Pinpoint the cell where the given text exists, returning its [x, y] midpoint coordinate. 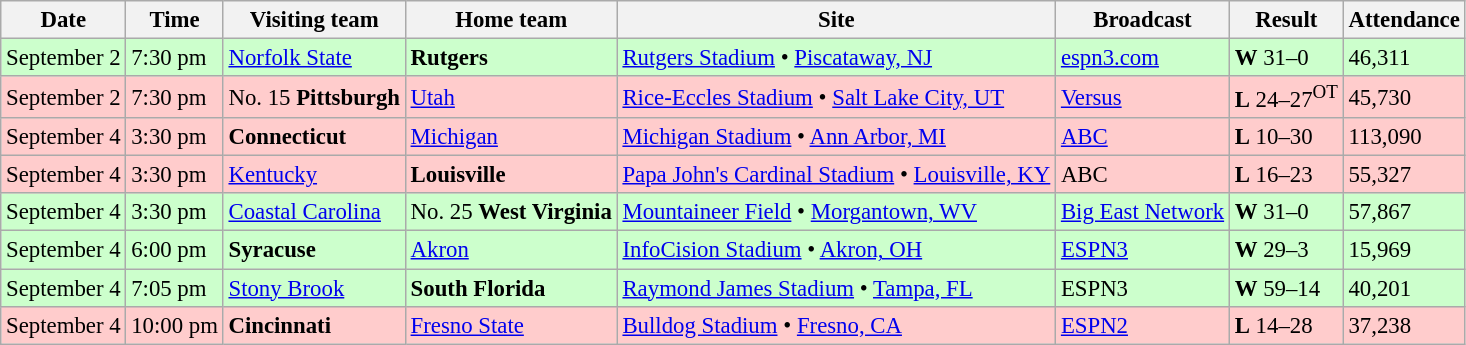
Time [174, 20]
Rice-Eccles Stadium • Salt Lake City, UT [836, 97]
Norfolk State [314, 58]
Kentucky [314, 175]
40,201 [1404, 288]
Michigan Stadium • Ann Arbor, MI [836, 137]
L 10–30 [1286, 137]
Home team [511, 20]
No. 15 Pittsburgh [314, 97]
Broadcast [1143, 20]
W 59–14 [1286, 288]
7:05 pm [174, 288]
Bulldog Stadium • Fresno, CA [836, 325]
Rutgers [511, 58]
Attendance [1404, 20]
55,327 [1404, 175]
15,969 [1404, 250]
Mountaineer Field • Morgantown, WV [836, 213]
ESPN2 [1143, 325]
Utah [511, 97]
Versus [1143, 97]
Connecticut [314, 137]
46,311 [1404, 58]
Site [836, 20]
South Florida [511, 288]
Cincinnati [314, 325]
Akron [511, 250]
57,867 [1404, 213]
Date [64, 20]
Raymond James Stadium • Tampa, FL [836, 288]
W 29–3 [1286, 250]
Result [1286, 20]
L 14–28 [1286, 325]
Michigan [511, 137]
Rutgers Stadium • Piscataway, NJ [836, 58]
Fresno State [511, 325]
InfoCision Stadium • Akron, OH [836, 250]
Visiting team [314, 20]
Papa John's Cardinal Stadium • Louisville, KY [836, 175]
Syracuse [314, 250]
No. 25 West Virginia [511, 213]
6:00 pm [174, 250]
45,730 [1404, 97]
113,090 [1404, 137]
L 16–23 [1286, 175]
10:00 pm [174, 325]
Big East Network [1143, 213]
espn3.com [1143, 58]
Stony Brook [314, 288]
Louisville [511, 175]
Coastal Carolina [314, 213]
L 24–27OT [1286, 97]
37,238 [1404, 325]
